Identify which cell holds the provided text, then report its (X, Y) central coordinate. 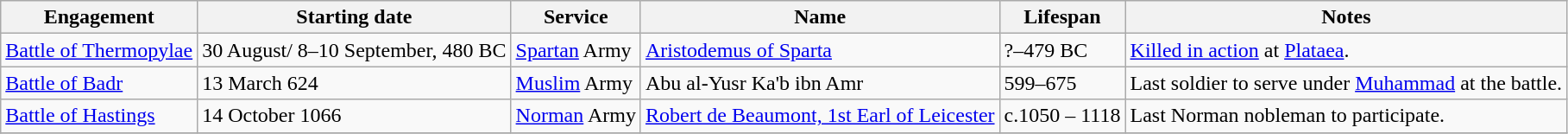
13 March 624 (354, 83)
Notes (1346, 17)
Abu al-Yusr Ka'b ibn Amr (820, 83)
?–479 BC (1062, 50)
Norman Army (576, 116)
Engagement (99, 17)
599–675 (1062, 83)
c.1050 – 1118 (1062, 116)
30 August/ 8–10 September, 480 BC (354, 50)
Last Norman nobleman to participate. (1346, 116)
Service (576, 17)
Battle of Hastings (99, 116)
Muslim Army (576, 83)
Battle of Thermopylae (99, 50)
Aristodemus of Sparta (820, 50)
Robert de Beaumont, 1st Earl of Leicester (820, 116)
Starting date (354, 17)
Last soldier to serve under Muhammad at the battle. (1346, 83)
Killed in action at Plataea. (1346, 50)
14 October 1066 (354, 116)
Lifespan (1062, 17)
Name (820, 17)
Spartan Army (576, 50)
Battle of Badr (99, 83)
